Provide the [X, Y] coordinate of the cell's center where the given text is located.  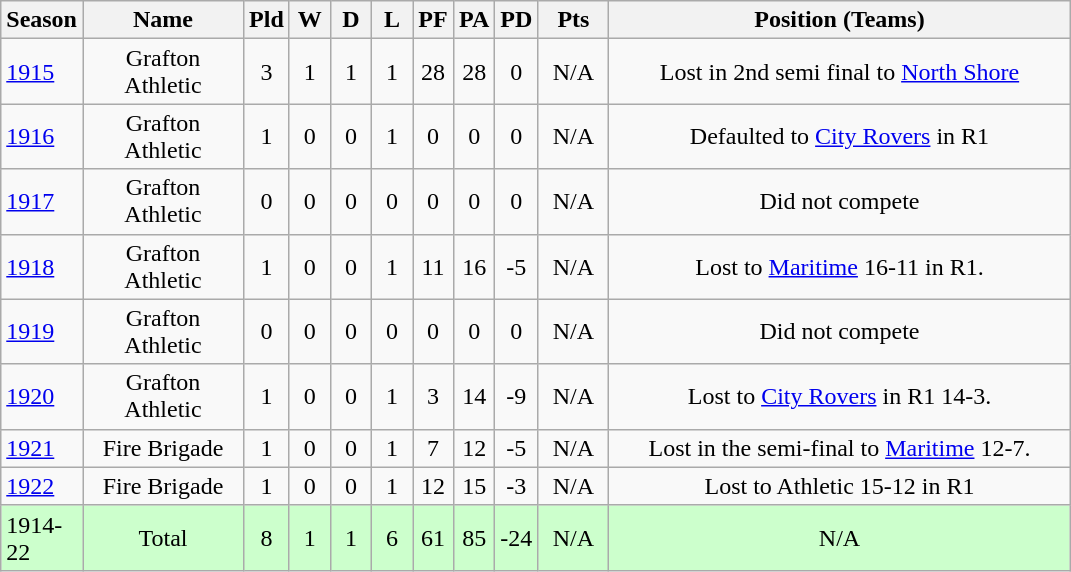
Position (Teams) [840, 20]
PA [474, 20]
Lost to Maritime 16-11 in R1. [840, 266]
D [350, 20]
-9 [516, 396]
PF [432, 20]
Lost to Athletic 15-12 in R1 [840, 486]
Lost in the semi-final to Maritime 12-7. [840, 448]
7 [432, 448]
1917 [42, 202]
Total [162, 538]
W [310, 20]
1916 [42, 136]
-3 [516, 486]
Defaulted to City Rovers in R1 [840, 136]
16 [474, 266]
1922 [42, 486]
Pts [574, 20]
Season [42, 20]
PD [516, 20]
1918 [42, 266]
Name [162, 20]
8 [267, 538]
1915 [42, 72]
1920 [42, 396]
Lost to City Rovers in R1 14-3. [840, 396]
11 [432, 266]
15 [474, 486]
Lost in 2nd semi final to North Shore [840, 72]
6 [392, 538]
1919 [42, 332]
14 [474, 396]
L [392, 20]
85 [474, 538]
Pld [267, 20]
61 [432, 538]
-24 [516, 538]
1921 [42, 448]
1914-22 [42, 538]
